Search for the cell housing the specified text and yield its (x, y) center coordinate. 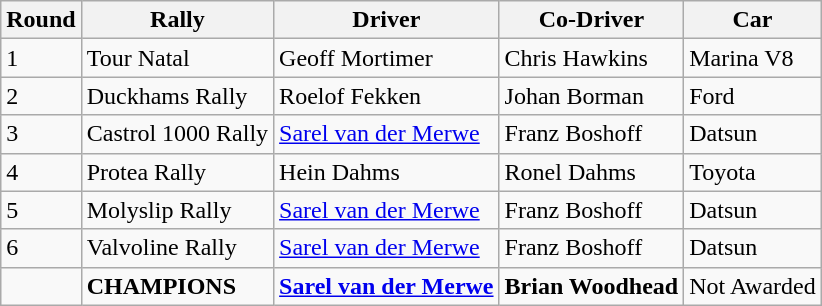
Johan Borman (592, 96)
Hein Dahms (386, 172)
Tour Natal (177, 58)
Ford (753, 96)
Co-Driver (592, 20)
Molyslip Rally (177, 210)
Rally (177, 20)
CHAMPIONS (177, 286)
5 (41, 210)
Valvoline Rally (177, 248)
Duckhams Rally (177, 96)
6 (41, 248)
Toyota (753, 172)
Castrol 1000 Rally (177, 134)
Driver (386, 20)
4 (41, 172)
Round (41, 20)
Roelof Fekken (386, 96)
1 (41, 58)
3 (41, 134)
Car (753, 20)
Geoff Mortimer (386, 58)
2 (41, 96)
Marina V8 (753, 58)
Brian Woodhead (592, 286)
Chris Hawkins (592, 58)
Not Awarded (753, 286)
Ronel Dahms (592, 172)
Protea Rally (177, 172)
